Pinpoint the cell where the given text exists, returning its [X, Y] midpoint coordinate. 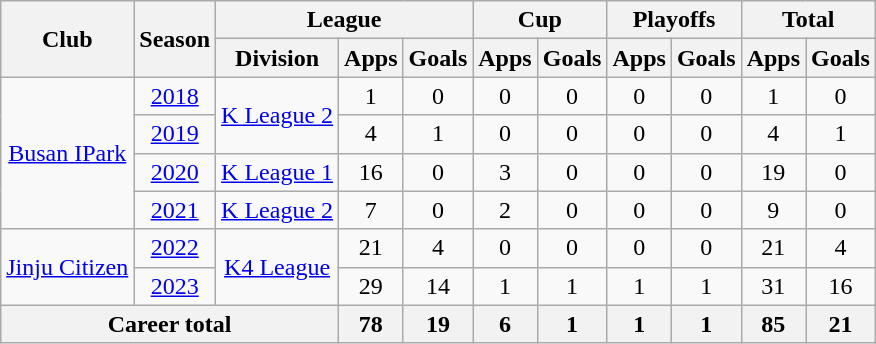
K4 League [278, 267]
Busan IPark [68, 153]
League [344, 20]
Playoffs [674, 20]
6 [505, 324]
2022 [175, 248]
3 [505, 172]
14 [438, 286]
2020 [175, 172]
85 [773, 324]
Total [808, 20]
Season [175, 39]
2019 [175, 134]
9 [773, 210]
2023 [175, 286]
Jinju Citizen [68, 267]
Division [278, 58]
31 [773, 286]
K League 1 [278, 172]
2018 [175, 96]
2021 [175, 210]
Career total [170, 324]
Club [68, 39]
78 [371, 324]
7 [371, 210]
29 [371, 286]
Cup [540, 20]
2 [505, 210]
